Extract the (X, Y) coordinate from the center of the cell holding the provided text.  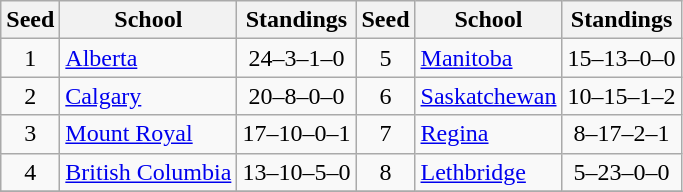
8 (386, 172)
17–10–0–1 (296, 134)
6 (386, 96)
Calgary (148, 96)
Mount Royal (148, 134)
10–15–1–2 (622, 96)
4 (30, 172)
Alberta (148, 58)
Lethbridge (488, 172)
15–13–0–0 (622, 58)
2 (30, 96)
Regina (488, 134)
3 (30, 134)
13–10–5–0 (296, 172)
24–3–1–0 (296, 58)
1 (30, 58)
5–23–0–0 (622, 172)
8–17–2–1 (622, 134)
20–8–0–0 (296, 96)
British Columbia (148, 172)
5 (386, 58)
7 (386, 134)
Manitoba (488, 58)
Saskatchewan (488, 96)
